Determine the [x, y] coordinate at the center of the cell enclosing the given text.  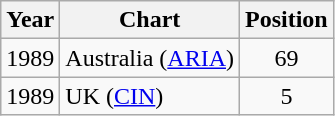
Position [287, 20]
5 [287, 96]
69 [287, 58]
Australia (ARIA) [150, 58]
Year [30, 20]
UK (CIN) [150, 96]
Chart [150, 20]
